For the text-containing cell, return its midpoint in (x, y) coordinate format. 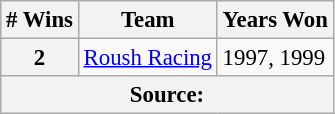
2 (40, 58)
Team (148, 20)
# Wins (40, 20)
Years Won (275, 20)
1997, 1999 (275, 58)
Source: (167, 95)
Roush Racing (148, 58)
